Search for the cell housing the specified text and yield its [X, Y] center coordinate. 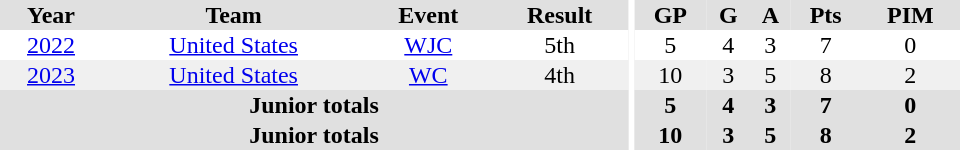
Team [234, 15]
GP [670, 15]
2023 [51, 75]
Year [51, 15]
4th [560, 75]
A [770, 15]
5th [560, 45]
WC [428, 75]
G [728, 15]
Pts [826, 15]
PIM [910, 15]
WJC [428, 45]
Result [560, 15]
Event [428, 15]
2022 [51, 45]
